Detect which cell encompasses the target text, then output its (x, y) center coordinate. 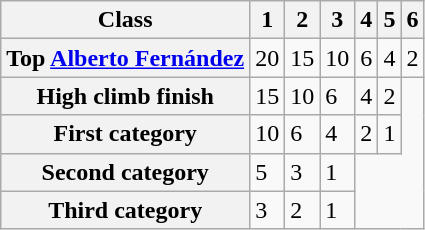
First category (126, 134)
Third category (126, 210)
Class (126, 20)
Top Alberto Fernández (126, 58)
High climb finish (126, 96)
Second category (126, 172)
20 (268, 58)
